Output the (X, Y) coordinate of the center of the cell containing the given text.  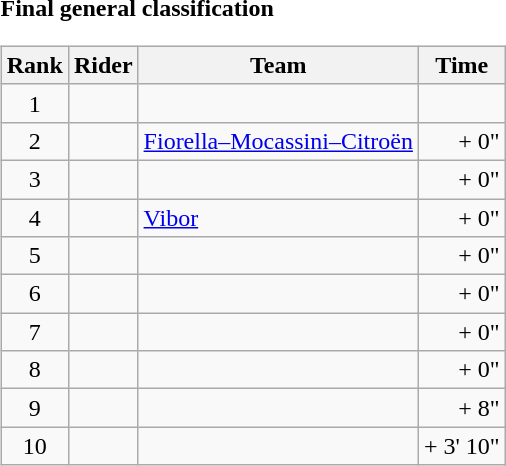
Rank (34, 65)
+ 3' 10" (462, 446)
4 (34, 217)
3 (34, 179)
8 (34, 370)
+ 8" (462, 408)
6 (34, 294)
5 (34, 256)
Time (462, 65)
Vibor (278, 217)
1 (34, 103)
2 (34, 141)
7 (34, 332)
Rider (103, 65)
Fiorella–Mocassini–Citroën (278, 141)
9 (34, 408)
Team (278, 65)
10 (34, 446)
